From the cell containing the given text, extract its center point as [X, Y] coordinate. 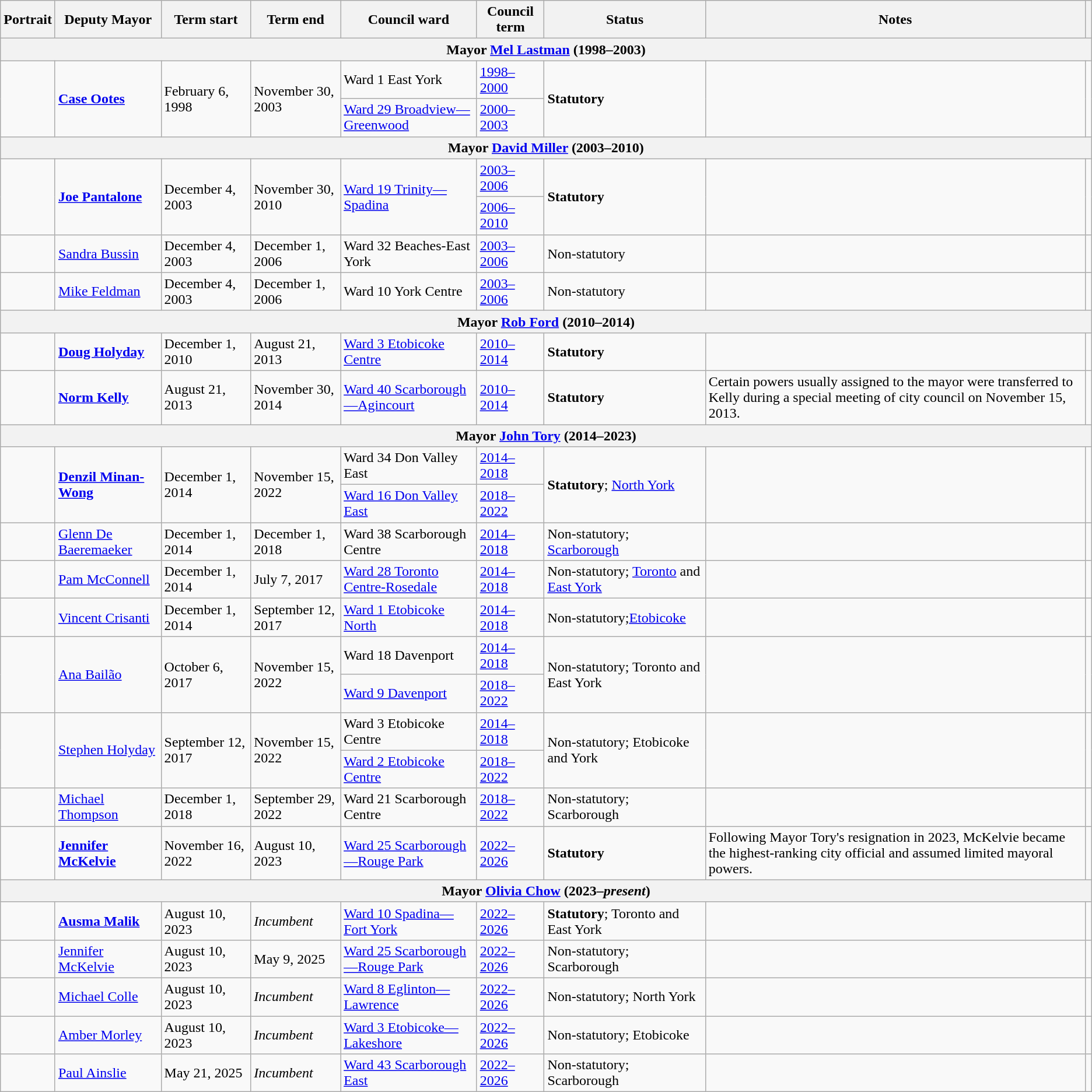
Portrait [28, 20]
Ward 1 Etobicoke North [409, 617]
Denzil Minan-Wong [108, 485]
Amber Morley [108, 1035]
Statutory; Toronto and East York [625, 921]
Non-statutory; Etobicoke and York [625, 750]
Glenn De Baeremaeker [108, 541]
Ward 38 Scarborough Centre [409, 541]
Mayor John Tory (2014–2023) [546, 436]
Council term [510, 20]
Ward 10 Spadina—Fort York [409, 921]
2000–2003 [510, 118]
Ward 34 Don Valley East [409, 466]
Ward 18 Davenport [409, 656]
July 7, 2017 [296, 580]
2006–2010 [510, 216]
Paul Ainslie [108, 1073]
Ward 9 Davenport [409, 693]
Ward 8 Eglinton—Lawrence [409, 996]
Mayor Mel Lastman (1998–2003) [546, 50]
Joe Pantalone [108, 197]
Deputy Mayor [108, 20]
Mayor Rob Ford (2010–2014) [546, 321]
Ward 32 Beaches-East York [409, 253]
Mike Feldman [108, 292]
Term end [296, 20]
Case Ootes [108, 99]
December 1, 2010 [206, 351]
Stephen Holyday [108, 750]
Non-statutory;Etobicoke [625, 617]
Michael Thompson [108, 807]
Ward 2 Etobicoke Centre [409, 769]
1998–2000 [510, 79]
Ward 10 York Centre [409, 292]
Non-statutory; Etobicoke [625, 1035]
Statutory; North York [625, 485]
Ward 19 Trinity—Spadina [409, 197]
November 16, 2022 [206, 853]
Ward 21 Scarborough Centre [409, 807]
Mayor Olivia Chow (2023–present) [546, 891]
Ausma Malik [108, 921]
Ward 3 Etobicoke—Lakeshore [409, 1035]
Ward 16 Don Valley East [409, 504]
Ward 29 Broadview—Greenwood [409, 118]
Notes [895, 20]
October 6, 2017 [206, 674]
Non-statutory; North York [625, 996]
Following Mayor Tory's resignation in 2023, McKelvie became the highest-ranking city official and assumed limited mayoral powers. [895, 853]
Pam McConnell [108, 580]
November 30, 2014 [296, 397]
Ward 28 Toronto Centre-Rosedale [409, 580]
Norm Kelly [108, 397]
Certain powers usually assigned to the mayor were transferred to Kelly during a special meeting of city council on November 15, 2013. [895, 397]
Doug Holyday [108, 351]
Council ward [409, 20]
May 21, 2025 [206, 1073]
Term start [206, 20]
November 30, 2010 [296, 197]
Mayor David Miller (2003–2010) [546, 148]
Ward 43 Scarborough East [409, 1073]
Vincent Crisanti [108, 617]
November 30, 2003 [296, 99]
Sandra Bussin [108, 253]
May 9, 2025 [296, 959]
Michael Colle [108, 996]
Ward 1 East York [409, 79]
Ward 40 Scarborough—Agincourt [409, 397]
February 6, 1998 [206, 99]
Status [625, 20]
Ana Bailão [108, 674]
September 29, 2022 [296, 807]
